Return the [x, y] coordinate for the center point of the cell that contains the specified text.  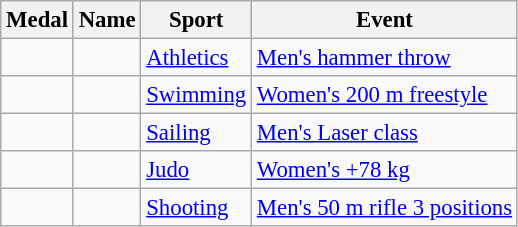
Judo [196, 170]
Medal [38, 20]
Swimming [196, 95]
Athletics [196, 58]
Shooting [196, 208]
Women's +78 kg [385, 170]
Sailing [196, 133]
Men's hammer throw [385, 58]
Men's Laser class [385, 133]
Sport [196, 20]
Women's 200 m freestyle [385, 95]
Men's 50 m rifle 3 positions [385, 208]
Name [107, 20]
Event [385, 20]
